Find where the given text appears and provide that cell's center as (x, y) coordinate. 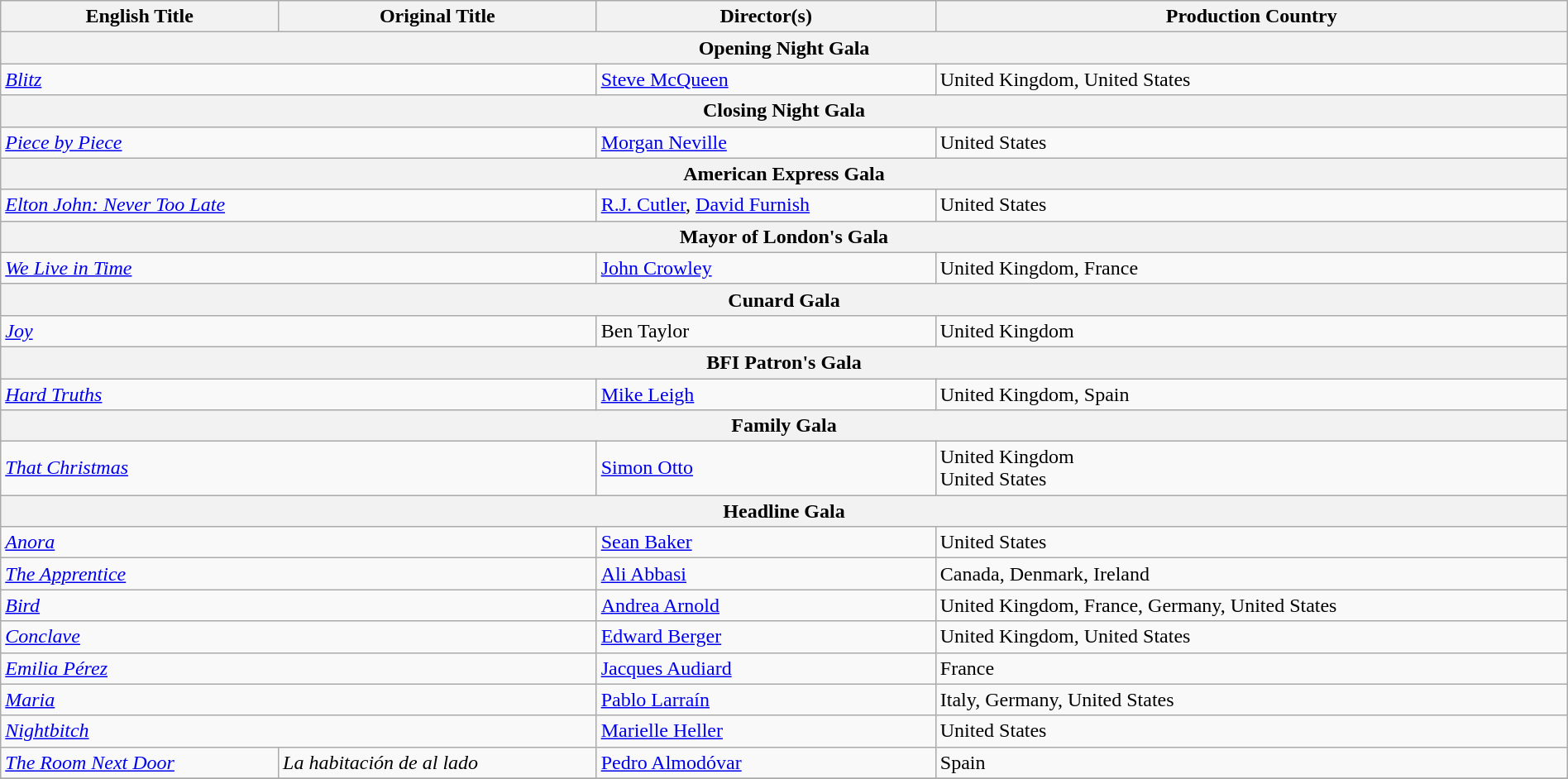
Blitz (299, 79)
Sean Baker (766, 542)
Italy, Germany, United States (1251, 700)
Canada, Denmark, Ireland (1251, 574)
Andrea Arnold (766, 605)
Cunard Gala (784, 299)
The Room Next Door (140, 762)
Director(s) (766, 17)
Family Gala (784, 426)
United KingdomUnited States (1251, 468)
Ben Taylor (766, 331)
La habitación de al lado (438, 762)
Pablo Larraín (766, 700)
Pedro Almodóvar (766, 762)
Steve McQueen (766, 79)
BFI Patron's Gala (784, 362)
Spain (1251, 762)
Edward Berger (766, 637)
Production Country (1251, 17)
United Kingdom (1251, 331)
Anora (299, 542)
Ali Abbasi (766, 574)
Nightbitch (299, 731)
Emilia Pérez (299, 668)
Hard Truths (299, 394)
Simon Otto (766, 468)
Mike Leigh (766, 394)
France (1251, 668)
R.J. Cutler, David Furnish (766, 205)
United Kingdom, France, Germany, United States (1251, 605)
Elton John: Never Too Late (299, 205)
Closing Night Gala (784, 111)
American Express Gala (784, 174)
Conclave (299, 637)
United Kingdom, Spain (1251, 394)
The Apprentice (299, 574)
Piece by Piece (299, 142)
Morgan Neville (766, 142)
Joy (299, 331)
Jacques Audiard (766, 668)
Original Title (438, 17)
Marielle Heller (766, 731)
United Kingdom, France (1251, 268)
Headline Gala (784, 511)
Opening Night Gala (784, 48)
Mayor of London's Gala (784, 237)
Maria (299, 700)
We Live in Time (299, 268)
That Christmas (299, 468)
John Crowley (766, 268)
English Title (140, 17)
Bird (299, 605)
